Detect which cell encompasses the target text, then output its [x, y] center coordinate. 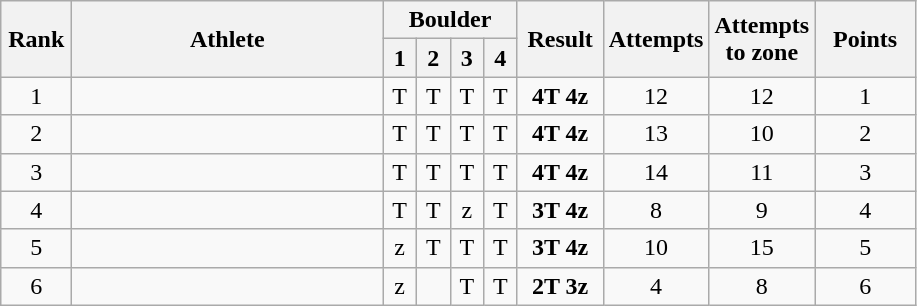
9 [762, 210]
Athlete [228, 39]
Boulder [450, 20]
2T 3z [560, 286]
Attempts [656, 39]
11 [762, 172]
15 [762, 248]
13 [656, 134]
Result [560, 39]
14 [656, 172]
Points [866, 39]
Attempts to zone [762, 39]
Rank [36, 39]
